Return [x, y] of the center of cell containing provided text 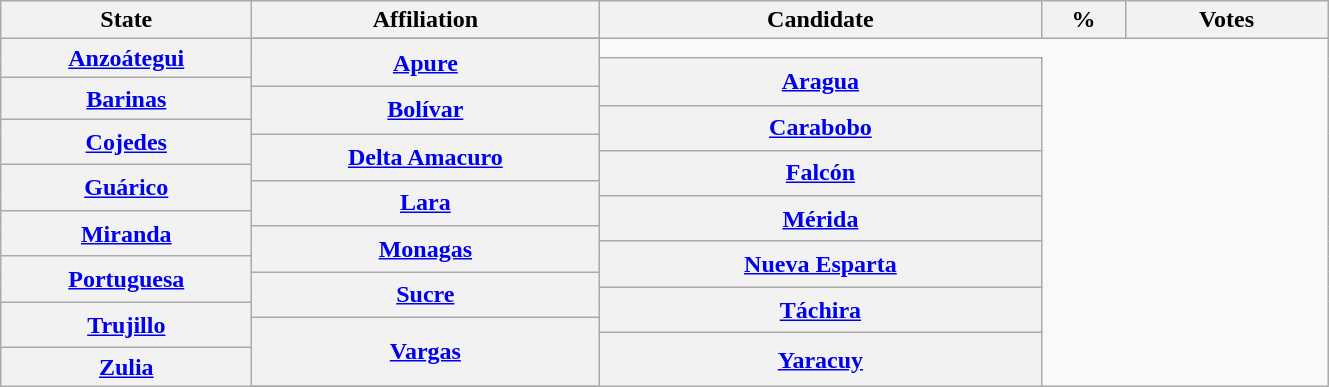
Monagas [426, 249]
Apure [426, 63]
Carabobo [820, 128]
Mérida [820, 218]
Falcón [820, 174]
Anzoátegui [126, 58]
Cojedes [126, 142]
Delta Amacuro [426, 157]
State [126, 20]
Miranda [126, 234]
Barinas [126, 98]
Trujillo [126, 325]
Portuguesa [126, 279]
Candidate [820, 20]
Votes [1226, 20]
Zulia [126, 367]
Aragua [820, 82]
Lara [426, 203]
Vargas [426, 352]
Sucre [426, 295]
% [1084, 20]
Bolívar [426, 110]
Nueva Esparta [820, 264]
Affiliation [426, 20]
Guárico [126, 188]
Yaracuy [820, 360]
Táchira [820, 310]
